Identify which cell holds the provided text, then report its (x, y) central coordinate. 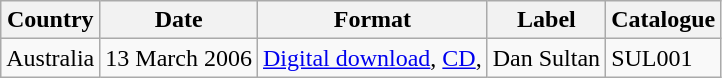
13 March 2006 (179, 58)
Australia (50, 58)
Label (546, 20)
Digital download, CD, (373, 58)
Catalogue (664, 20)
Country (50, 20)
SUL001 (664, 58)
Dan Sultan (546, 58)
Format (373, 20)
Date (179, 20)
